Capture the cell that displays the provided text and extract its [X, Y] central coordinate. 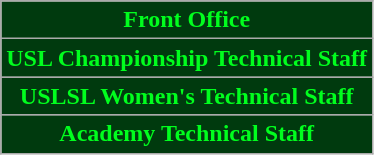
USL Championship Technical Staff [187, 58]
USLSL Women's Technical Staff [187, 96]
Front Office [187, 20]
Academy Technical Staff [187, 134]
